Detect which cell encompasses the target text, then output its (X, Y) center coordinate. 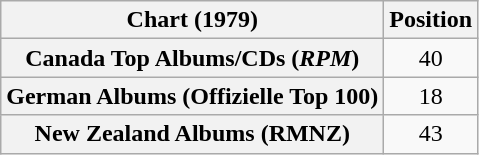
Position (431, 20)
40 (431, 58)
43 (431, 134)
New Zealand Albums (RMNZ) (192, 134)
German Albums (Offizielle Top 100) (192, 96)
18 (431, 96)
Canada Top Albums/CDs (RPM) (192, 58)
Chart (1979) (192, 20)
